Identify which cell holds the provided text, then report its (X, Y) central coordinate. 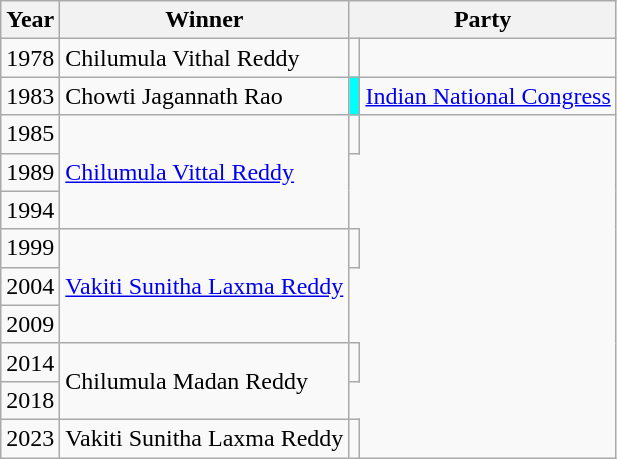
1994 (30, 210)
Winner (204, 20)
Chilumula Vithal Reddy (204, 58)
2014 (30, 362)
1999 (30, 248)
2009 (30, 324)
2023 (30, 438)
1985 (30, 134)
1989 (30, 172)
Chilumula Vittal Reddy (204, 172)
Chilumula Madan Reddy (204, 381)
2018 (30, 400)
Chowti Jagannath Rao (204, 96)
2004 (30, 286)
1978 (30, 58)
Indian National Congress (488, 96)
Year (30, 20)
Party (482, 20)
1983 (30, 96)
